Find where the given text appears and provide that cell's center as [X, Y] coordinate. 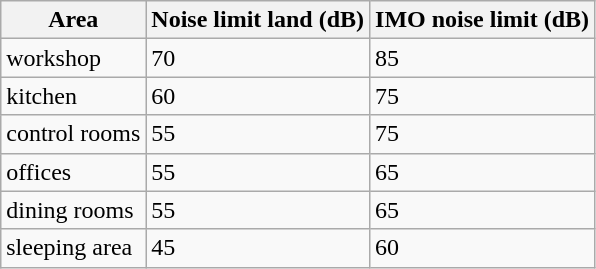
workshop [74, 58]
45 [258, 248]
offices [74, 172]
Area [74, 20]
control rooms [74, 134]
IMO noise limit (dB) [482, 20]
70 [258, 58]
Noise limit land (dB) [258, 20]
kitchen [74, 96]
dining rooms [74, 210]
85 [482, 58]
sleeping area [74, 248]
